Determine the (X, Y) coordinate at the center of the cell enclosing the given text.  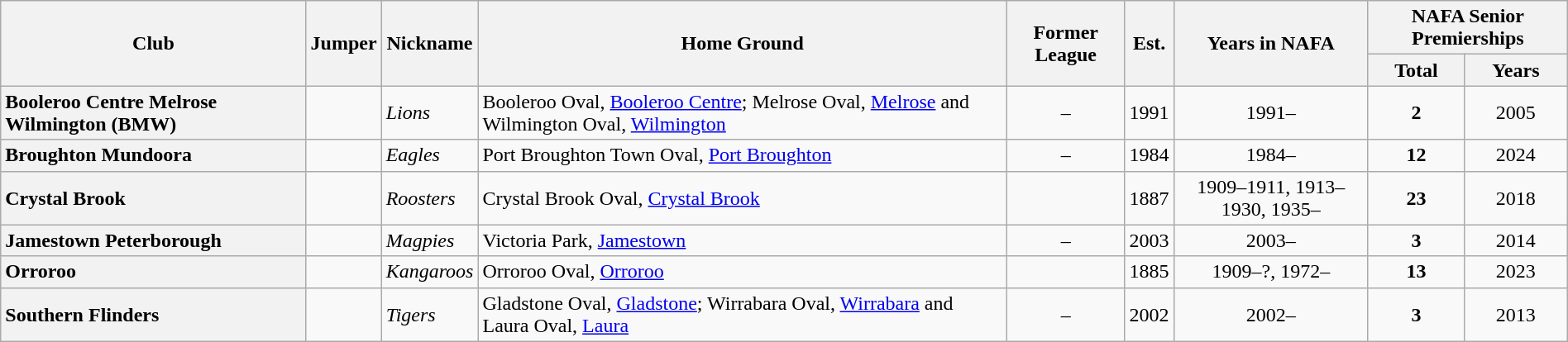
2024 (1515, 155)
2014 (1515, 240)
Southern Flinders (154, 314)
Eagles (430, 155)
2013 (1515, 314)
Crystal Brook (154, 198)
1991– (1270, 112)
2018 (1515, 198)
12 (1416, 155)
1991 (1150, 112)
Booleroo Centre Melrose Wilmington (BMW) (154, 112)
Club (154, 43)
Jumper (344, 43)
1909–1911, 1913–1930, 1935– (1270, 198)
Home Ground (743, 43)
Jamestown Peterborough (154, 240)
1909–?, 1972– (1270, 272)
1885 (1150, 272)
Victoria Park, Jamestown (743, 240)
Gladstone Oval, Gladstone; Wirrabara Oval, Wirrabara and Laura Oval, Laura (743, 314)
23 (1416, 198)
13 (1416, 272)
Lions (430, 112)
Tigers (430, 314)
2002– (1270, 314)
Nickname (430, 43)
Orroroo (154, 272)
Crystal Brook Oval, Crystal Brook (743, 198)
2023 (1515, 272)
2003 (1150, 240)
Port Broughton Town Oval, Port Broughton (743, 155)
1984 (1150, 155)
NAFA Senior Premierships (1467, 28)
Years (1515, 70)
Total (1416, 70)
Kangaroos (430, 272)
2002 (1150, 314)
2005 (1515, 112)
Broughton Mundoora (154, 155)
2003– (1270, 240)
1887 (1150, 198)
Years in NAFA (1270, 43)
Former League (1065, 43)
1984– (1270, 155)
Magpies (430, 240)
Roosters (430, 198)
Orroroo Oval, Orroroo (743, 272)
2 (1416, 112)
Est. (1150, 43)
Booleroo Oval, Booleroo Centre; Melrose Oval, Melrose and Wilmington Oval, Wilmington (743, 112)
